Identify which cell holds the provided text, then report its [X, Y] central coordinate. 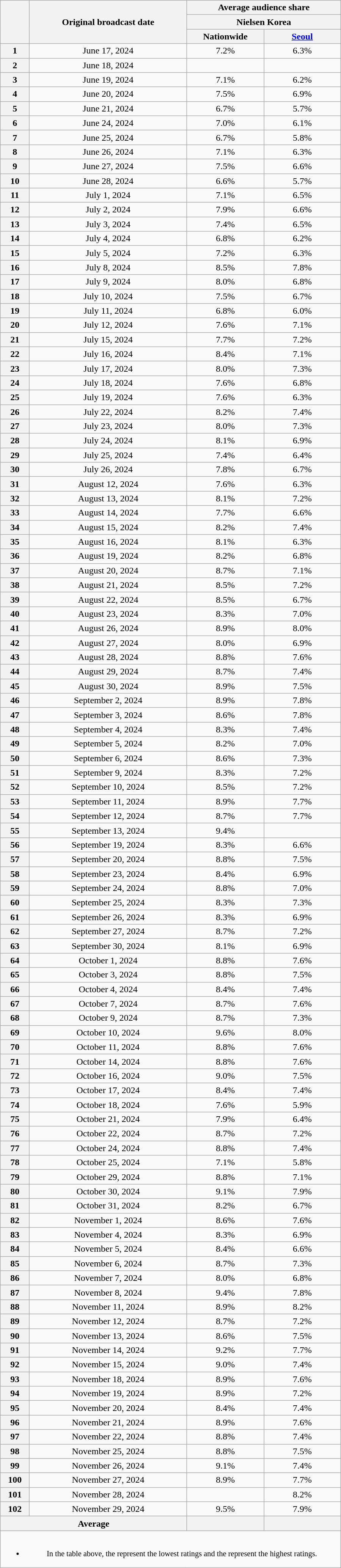
September 19, 2024 [108, 845]
July 22, 2024 [108, 412]
90 [15, 1335]
September 9, 2024 [108, 773]
July 15, 2024 [108, 339]
26 [15, 412]
95 [15, 1408]
34 [15, 527]
81 [15, 1206]
27 [15, 426]
October 21, 2024 [108, 1119]
12 [15, 210]
November 27, 2024 [108, 1480]
July 18, 2024 [108, 383]
56 [15, 845]
58 [15, 874]
August 26, 2024 [108, 628]
November 4, 2024 [108, 1235]
71 [15, 1061]
1 [15, 51]
September 12, 2024 [108, 816]
August 12, 2024 [108, 484]
June 18, 2024 [108, 65]
43 [15, 657]
9.5% [225, 1509]
9.2% [225, 1350]
August 15, 2024 [108, 527]
July 4, 2024 [108, 239]
November 6, 2024 [108, 1263]
29 [15, 455]
75 [15, 1119]
August 14, 2024 [108, 513]
7 [15, 137]
82 [15, 1220]
August 30, 2024 [108, 686]
54 [15, 816]
June 21, 2024 [108, 108]
5.9% [302, 1105]
70 [15, 1047]
62 [15, 932]
16 [15, 267]
June 26, 2024 [108, 152]
July 11, 2024 [108, 311]
November 25, 2024 [108, 1451]
55 [15, 830]
July 26, 2024 [108, 470]
November 13, 2024 [108, 1335]
September 3, 2024 [108, 715]
88 [15, 1307]
October 11, 2024 [108, 1047]
October 3, 2024 [108, 975]
89 [15, 1321]
October 7, 2024 [108, 1004]
31 [15, 484]
91 [15, 1350]
June 19, 2024 [108, 80]
10 [15, 181]
August 29, 2024 [108, 672]
July 17, 2024 [108, 368]
October 18, 2024 [108, 1105]
June 28, 2024 [108, 181]
68 [15, 1018]
4 [15, 94]
August 21, 2024 [108, 585]
73 [15, 1090]
June 25, 2024 [108, 137]
November 1, 2024 [108, 1220]
49 [15, 744]
45 [15, 686]
November 29, 2024 [108, 1509]
November 28, 2024 [108, 1494]
8 [15, 152]
97 [15, 1437]
41 [15, 628]
November 20, 2024 [108, 1408]
September 11, 2024 [108, 801]
77 [15, 1148]
84 [15, 1249]
Original broadcast date [108, 22]
July 10, 2024 [108, 296]
October 22, 2024 [108, 1134]
August 20, 2024 [108, 570]
September 24, 2024 [108, 888]
October 14, 2024 [108, 1061]
93 [15, 1379]
July 16, 2024 [108, 354]
August 16, 2024 [108, 542]
25 [15, 397]
14 [15, 239]
September 26, 2024 [108, 917]
September 13, 2024 [108, 830]
July 12, 2024 [108, 325]
July 19, 2024 [108, 397]
September 20, 2024 [108, 859]
83 [15, 1235]
September 25, 2024 [108, 903]
Average [94, 1523]
40 [15, 614]
48 [15, 729]
53 [15, 801]
50 [15, 758]
Average audience share [264, 8]
20 [15, 325]
June 20, 2024 [108, 94]
30 [15, 470]
September 30, 2024 [108, 946]
9 [15, 166]
November 7, 2024 [108, 1278]
96 [15, 1422]
66 [15, 989]
32 [15, 498]
November 21, 2024 [108, 1422]
94 [15, 1394]
September 4, 2024 [108, 729]
6.1% [302, 123]
85 [15, 1263]
November 5, 2024 [108, 1249]
78 [15, 1163]
October 4, 2024 [108, 989]
3 [15, 80]
59 [15, 888]
99 [15, 1466]
August 23, 2024 [108, 614]
September 6, 2024 [108, 758]
64 [15, 960]
67 [15, 1004]
Nielsen Korea [264, 22]
80 [15, 1191]
13 [15, 224]
October 17, 2024 [108, 1090]
22 [15, 354]
63 [15, 946]
November 12, 2024 [108, 1321]
July 8, 2024 [108, 267]
6.0% [302, 311]
June 17, 2024 [108, 51]
92 [15, 1365]
23 [15, 368]
15 [15, 253]
5 [15, 108]
October 31, 2024 [108, 1206]
August 13, 2024 [108, 498]
August 27, 2024 [108, 643]
60 [15, 903]
24 [15, 383]
November 18, 2024 [108, 1379]
19 [15, 311]
17 [15, 282]
38 [15, 585]
October 29, 2024 [108, 1177]
79 [15, 1177]
Seoul [302, 36]
July 2, 2024 [108, 210]
September 5, 2024 [108, 744]
46 [15, 701]
July 3, 2024 [108, 224]
42 [15, 643]
November 14, 2024 [108, 1350]
September 23, 2024 [108, 874]
July 1, 2024 [108, 195]
November 26, 2024 [108, 1466]
October 9, 2024 [108, 1018]
11 [15, 195]
November 11, 2024 [108, 1307]
33 [15, 513]
35 [15, 542]
June 27, 2024 [108, 166]
June 24, 2024 [108, 123]
November 22, 2024 [108, 1437]
Nationwide [225, 36]
2 [15, 65]
98 [15, 1451]
October 30, 2024 [108, 1191]
72 [15, 1076]
October 1, 2024 [108, 960]
September 10, 2024 [108, 787]
September 27, 2024 [108, 932]
October 16, 2024 [108, 1076]
52 [15, 787]
In the table above, the represent the lowest ratings and the represent the highest ratings. [170, 1549]
October 24, 2024 [108, 1148]
51 [15, 773]
44 [15, 672]
37 [15, 570]
October 10, 2024 [108, 1032]
69 [15, 1032]
October 25, 2024 [108, 1163]
July 23, 2024 [108, 426]
August 22, 2024 [108, 599]
65 [15, 975]
November 19, 2024 [108, 1394]
28 [15, 441]
87 [15, 1292]
100 [15, 1480]
6 [15, 123]
36 [15, 556]
47 [15, 715]
November 8, 2024 [108, 1292]
39 [15, 599]
86 [15, 1278]
July 25, 2024 [108, 455]
August 19, 2024 [108, 556]
September 2, 2024 [108, 701]
August 28, 2024 [108, 657]
101 [15, 1494]
July 5, 2024 [108, 253]
57 [15, 859]
November 15, 2024 [108, 1365]
July 24, 2024 [108, 441]
61 [15, 917]
18 [15, 296]
76 [15, 1134]
102 [15, 1509]
9.6% [225, 1032]
74 [15, 1105]
July 9, 2024 [108, 282]
21 [15, 339]
